From the cell containing the given text, extract its center point as [X, Y] coordinate. 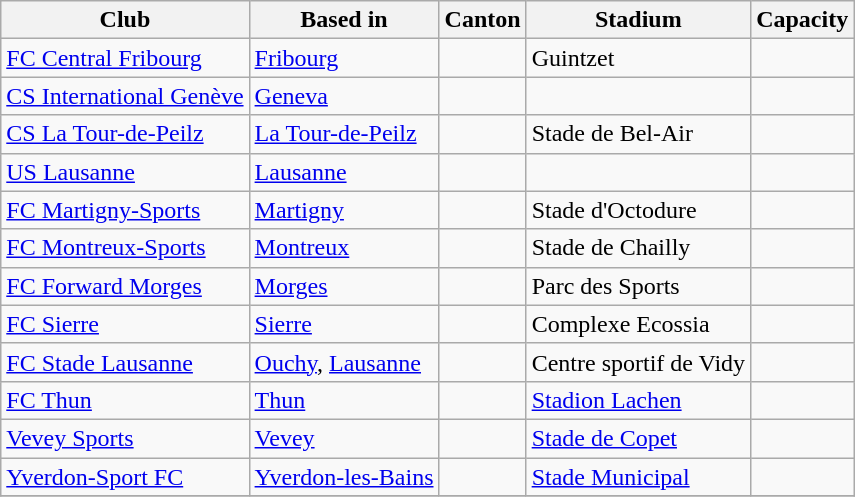
Centre sportif de Vidy [638, 362]
Thun [344, 400]
La Tour-de-Peilz [344, 134]
Complexe Ecossia [638, 324]
Stade de Bel-Air [638, 134]
Capacity [802, 20]
FC Forward Morges [125, 286]
Stade de Copet [638, 438]
Ouchy, Lausanne [344, 362]
Geneva [344, 96]
Sierre [344, 324]
FC Sierre [125, 324]
Montreux [344, 248]
Guintzet [638, 58]
Based in [344, 20]
Morges [344, 286]
FC Martigny-Sports [125, 210]
Club [125, 20]
Stade d'Octodure [638, 210]
CS International Genève [125, 96]
FC Central Fribourg [125, 58]
Fribourg [344, 58]
Lausanne [344, 172]
Yverdon-les-Bains [344, 477]
Vevey Sports [125, 438]
Stadium [638, 20]
Vevey [344, 438]
CS La Tour-de-Peilz [125, 134]
FC Stade Lausanne [125, 362]
Stadion Lachen [638, 400]
Yverdon-Sport FC [125, 477]
FC Montreux-Sports [125, 248]
Parc des Sports [638, 286]
Stade de Chailly [638, 248]
Martigny [344, 210]
US Lausanne [125, 172]
Canton [482, 20]
FC Thun [125, 400]
Stade Municipal [638, 477]
